Determine the (X, Y) coordinate at the center of the cell enclosing the given text.  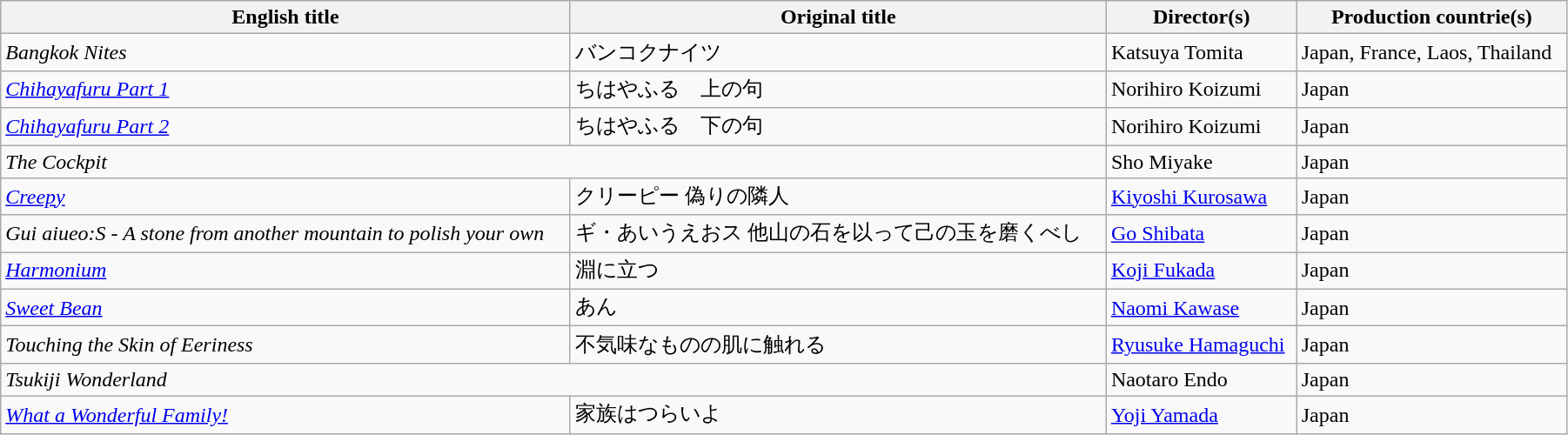
Creepy (285, 197)
Production countrie(s) (1431, 17)
Chihayafuru Part 1 (285, 89)
ちはやふる 上の句 (838, 89)
Naomi Kawase (1201, 308)
バンコクナイツ (838, 52)
Original title (838, 17)
Naotaro Endo (1201, 379)
Japan, France, Laos, Thailand (1431, 52)
Sho Miyake (1201, 161)
ギ・あいうえおス 他山の石を以って己の玉を磨くべし (838, 233)
あん (838, 308)
Koji Fukada (1201, 271)
Kiyoshi Kurosawa (1201, 197)
Gui aiueo:S - A stone from another mountain to polish your own (285, 233)
淵に立つ (838, 271)
不気味なものの肌に触れる (838, 345)
Bangkok Nites (285, 52)
Tsukiji Wonderland (553, 379)
Harmonium (285, 271)
Chihayafuru Part 2 (285, 127)
Ryusuke Hamaguchi (1201, 345)
Go Shibata (1201, 233)
ちはやふる 下の句 (838, 127)
Touching the Skin of Eeriness (285, 345)
Katsuya Tomita (1201, 52)
家族はつらいよ (838, 414)
Yoji Yamada (1201, 414)
What a Wonderful Family! (285, 414)
Sweet Bean (285, 308)
English title (285, 17)
クリーピー 偽りの隣人 (838, 197)
The Cockpit (553, 161)
Director(s) (1201, 17)
